Find where the given text appears and provide that cell's center as (X, Y) coordinate. 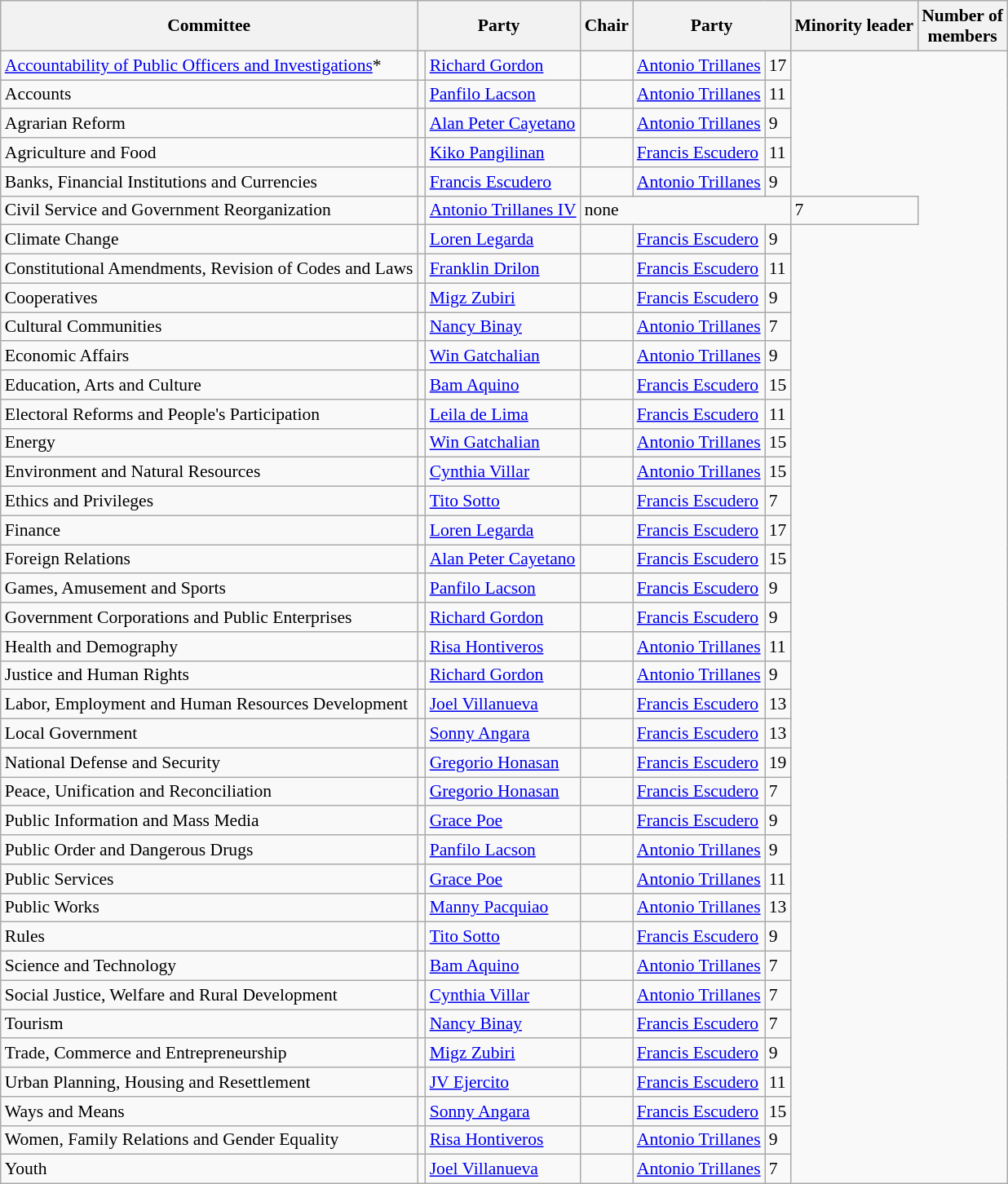
Constitutional Amendments, Revision of Codes and Laws (209, 269)
Games, Amusement and Sports (209, 589)
Economic Affairs (209, 356)
Accountability of Public Officers and Investigations* (209, 65)
Finance (209, 530)
Justice and Human Rights (209, 675)
none (686, 210)
Civil Service and Government Reorganization (209, 210)
Peace, Unification and Reconciliation (209, 792)
Agrarian Reform (209, 124)
Minority leader (854, 26)
Local Government (209, 734)
Health and Demography (209, 647)
Antonio Trillanes IV (503, 210)
Urban Planning, Housing and Resettlement (209, 1082)
Franklin Drilon (503, 269)
Public Services (209, 879)
Agriculture and Food (209, 152)
Labor, Employment and Human Resources Development (209, 705)
Public Works (209, 908)
JV Ejercito (503, 1082)
Rules (209, 937)
Leila de Lima (503, 414)
National Defense and Security (209, 762)
Banks, Financial Institutions and Currencies (209, 182)
Women, Family Relations and Gender Equality (209, 1140)
Chair (607, 26)
Trade, Commerce and Entrepreneurship (209, 1054)
19 (778, 762)
Energy (209, 443)
Foreign Relations (209, 559)
Science and Technology (209, 966)
Ways and Means (209, 1111)
Cooperatives (209, 298)
Committee (209, 26)
Youth (209, 1169)
Tourism (209, 1024)
Government Corporations and Public Enterprises (209, 617)
Public Order and Dangerous Drugs (209, 850)
Number ofmembers (962, 26)
Education, Arts and Culture (209, 385)
Electoral Reforms and People's Participation (209, 414)
Social Justice, Welfare and Rural Development (209, 995)
Environment and Natural Resources (209, 472)
Kiko Pangilinan (503, 152)
Accounts (209, 95)
Public Information and Mass Media (209, 821)
Ethics and Privileges (209, 501)
Climate Change (209, 240)
Cultural Communities (209, 327)
Manny Pacquiao (503, 908)
